Return [x, y] of the center of cell containing provided text 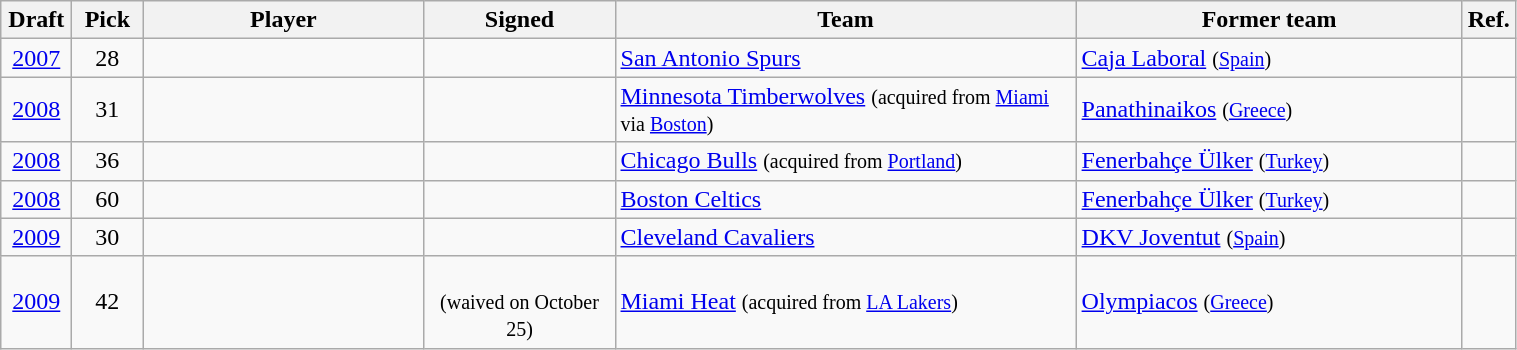
30 [108, 237]
31 [108, 110]
Draft [36, 20]
42 [108, 302]
Team [846, 20]
Signed [520, 20]
Cleveland Cavaliers [846, 237]
Ref. [1488, 20]
(waived on October 25) [520, 302]
Miami Heat (acquired from LA Lakers) [846, 302]
Player [284, 20]
Pick [108, 20]
San Antonio Spurs [846, 58]
2007 [36, 58]
Former team [1269, 20]
Panathinaikos (Greece) [1269, 110]
Minnesota Timberwolves (acquired from Miami via Boston) [846, 110]
60 [108, 199]
Chicago Bulls (acquired from Portland) [846, 161]
DKV Joventut (Spain) [1269, 237]
Caja Laboral (Spain) [1269, 58]
Boston Celtics [846, 199]
28 [108, 58]
Olympiacos (Greece) [1269, 302]
36 [108, 161]
